Find where the given text appears and provide that cell's center as [X, Y] coordinate. 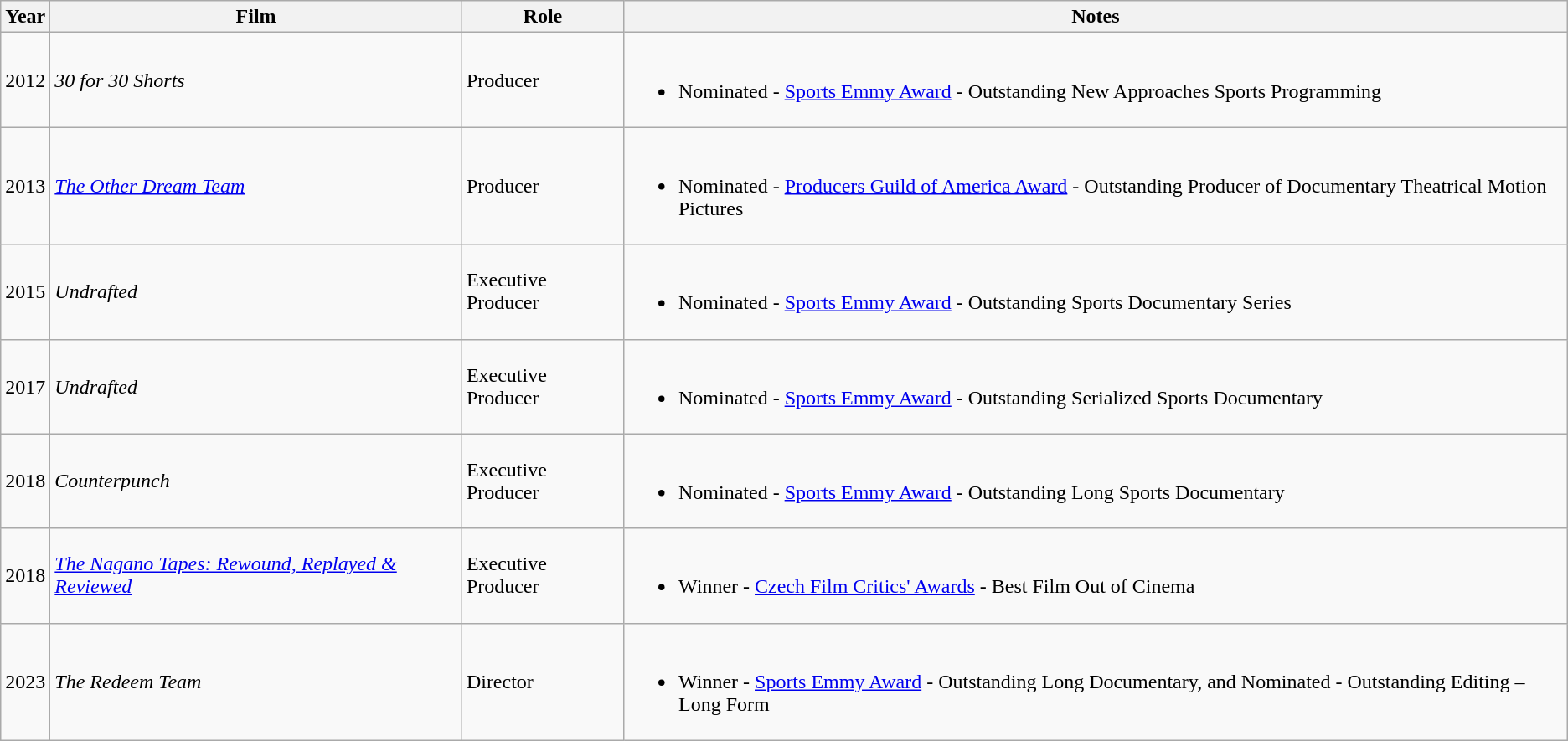
Notes [1096, 17]
Winner - Sports Emmy Award - Outstanding Long Documentary, and Nominated - Outstanding Editing – Long Form [1096, 682]
2023 [25, 682]
Nominated - Sports Emmy Award - Outstanding Sports Documentary Series [1096, 291]
Film [256, 17]
Nominated - Sports Emmy Award - Outstanding Long Sports Documentary [1096, 481]
Winner - Czech Film Critics' Awards - Best Film Out of Cinema [1096, 576]
2015 [25, 291]
2017 [25, 387]
The Nagano Tapes: Rewound, Replayed & Reviewed [256, 576]
Nominated - Sports Emmy Award - Outstanding New Approaches Sports Programming [1096, 80]
Nominated - Producers Guild of America Award - Outstanding Producer of Documentary Theatrical Motion Pictures [1096, 186]
Director [543, 682]
Year [25, 17]
The Redeem Team [256, 682]
2012 [25, 80]
Nominated - Sports Emmy Award - Outstanding Serialized Sports Documentary [1096, 387]
The Other Dream Team [256, 186]
30 for 30 Shorts [256, 80]
2013 [25, 186]
Counterpunch [256, 481]
Role [543, 17]
